Pinpoint the cell where the given text exists, returning its [x, y] midpoint coordinate. 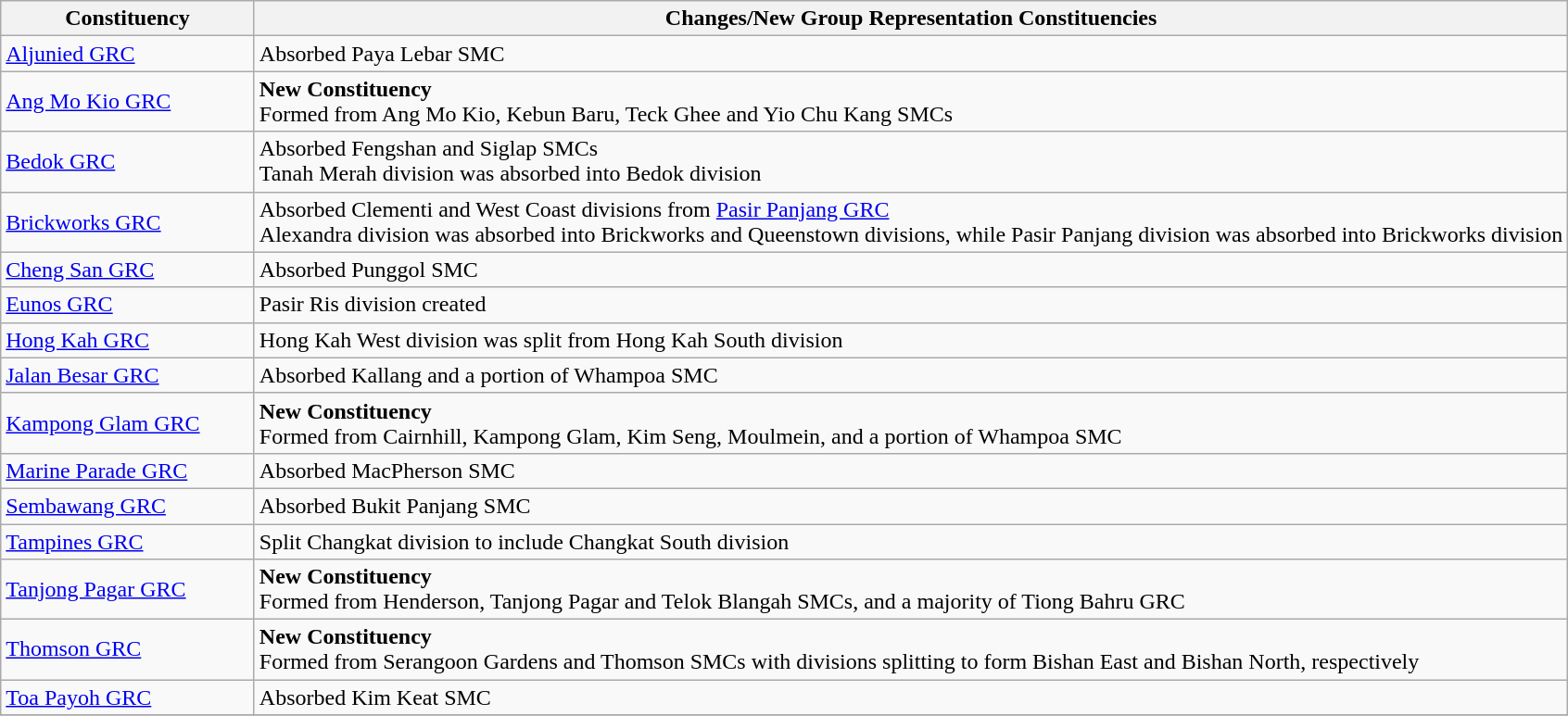
Hong Kah GRC [128, 340]
Ang Mo Kio GRC [128, 102]
Hong Kah West division was split from Hong Kah South division [911, 340]
Thomson GRC [128, 650]
Sembawang GRC [128, 506]
Constituency [128, 19]
New ConstituencyFormed from Cairnhill, Kampong Glam, Kim Seng, Moulmein, and a portion of Whampoa SMC [911, 422]
Cheng San GRC [128, 270]
New ConstituencyFormed from Ang Mo Kio, Kebun Baru, Teck Ghee and Yio Chu Kang SMCs [911, 102]
Changes/New Group Representation Constituencies [911, 19]
Marine Parade GRC [128, 471]
Absorbed Punggol SMC [911, 270]
Absorbed Paya Lebar SMC [911, 54]
New ConstituencyFormed from Serangoon Gardens and Thomson SMCs with divisions splitting to form Bishan East and Bishan North, respectively [911, 650]
Bedok GRC [128, 161]
Absorbed Fengshan and Siglap SMCsTanah Merah division was absorbed into Bedok division [911, 161]
New ConstituencyFormed from Henderson, Tanjong Pagar and Telok Blangah SMCs, and a majority of Tiong Bahru GRC [911, 589]
Tampines GRC [128, 542]
Tanjong Pagar GRC [128, 589]
Eunos GRC [128, 305]
Pasir Ris division created [911, 305]
Toa Payoh GRC [128, 697]
Brickworks GRC [128, 222]
Kampong Glam GRC [128, 422]
Absorbed Bukit Panjang SMC [911, 506]
Absorbed Kallang and a portion of Whampoa SMC [911, 375]
Jalan Besar GRC [128, 375]
Aljunied GRC [128, 54]
Absorbed Kim Keat SMC [911, 697]
Absorbed MacPherson SMC [911, 471]
Split Changkat division to include Changkat South division [911, 542]
